Pinpoint the cell where the given text exists, returning its (x, y) midpoint coordinate. 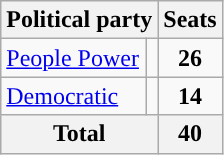
40 (190, 134)
26 (190, 58)
Total (80, 134)
Democratic (74, 96)
14 (190, 96)
Political party (80, 20)
Seats (190, 20)
People Power (74, 58)
